Search for the cell housing the specified text and yield its [x, y] center coordinate. 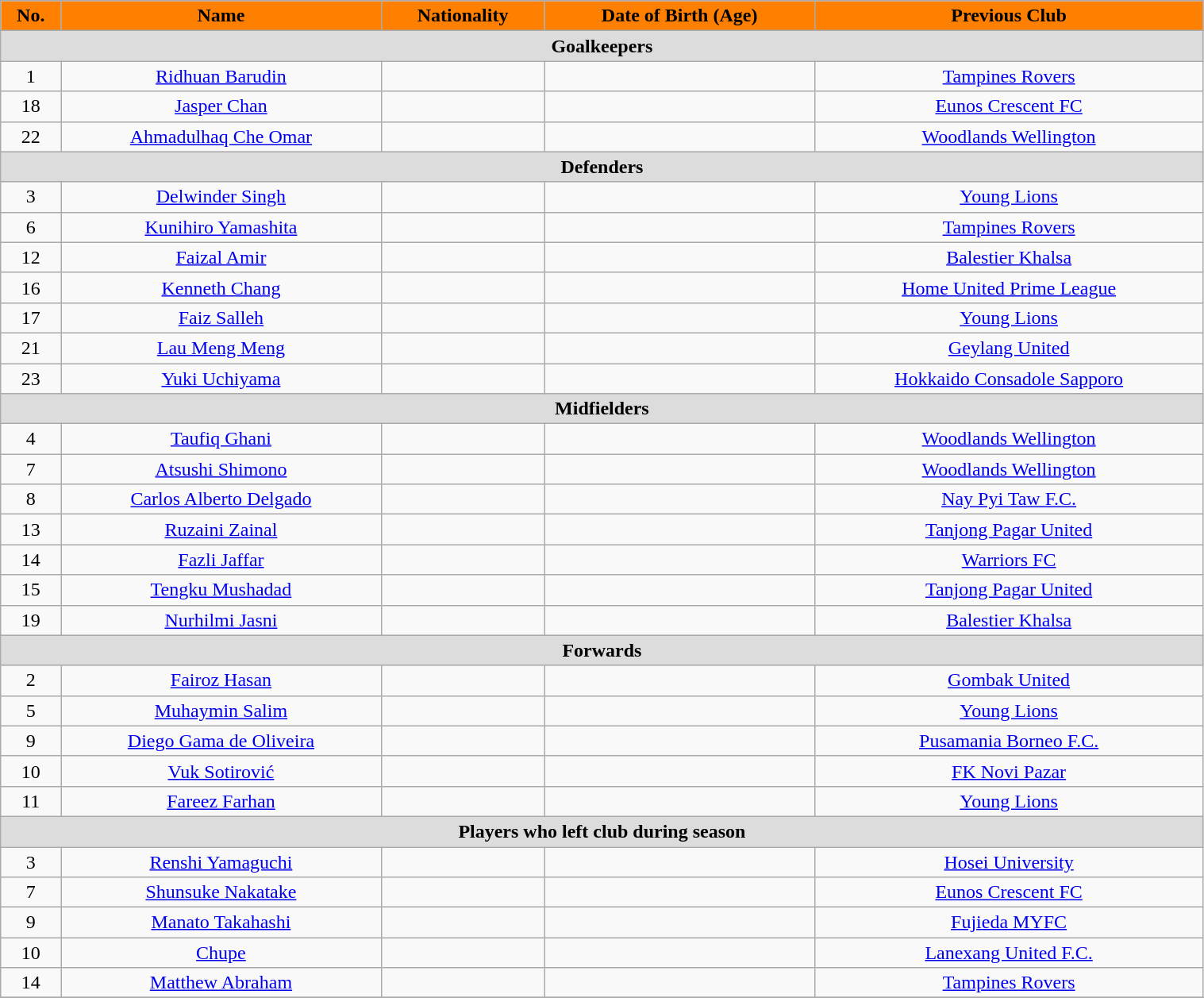
Ruzaini Zainal [221, 530]
18 [31, 106]
Hosei University [1009, 861]
Tengku Mushadad [221, 590]
13 [31, 530]
FK Novi Pazar [1009, 771]
Geylang United [1009, 348]
Vuk Sotirović [221, 771]
Delwinder Singh [221, 197]
Diego Gama de Oliveira [221, 741]
Nay Pyi Taw F.C. [1009, 499]
12 [31, 257]
Players who left club during season [602, 831]
Fareez Farhan [221, 801]
Hokkaido Consadole Sapporo [1009, 379]
Fujieda MYFC [1009, 923]
Nationality [463, 16]
Gombak United [1009, 680]
17 [31, 318]
5 [31, 711]
Kunihiro Yamashita [221, 227]
1 [31, 76]
Atsushi Shimono [221, 469]
Warriors FC [1009, 560]
Ridhuan Barudin [221, 76]
Faiz Salleh [221, 318]
Nurhilmi Jasni [221, 620]
Kenneth Chang [221, 287]
6 [31, 227]
2 [31, 680]
22 [31, 137]
Muhaymin Salim [221, 711]
21 [31, 348]
Renshi Yamaguchi [221, 861]
Ahmadulhaq Che Omar [221, 137]
Date of Birth (Age) [679, 16]
Name [221, 16]
Lanexang United F.C. [1009, 953]
23 [31, 379]
15 [31, 590]
Home United Prime League [1009, 287]
11 [31, 801]
Taufiq Ghani [221, 439]
4 [31, 439]
Faizal Amir [221, 257]
Shunsuke Nakatake [221, 892]
19 [31, 620]
Defenders [602, 167]
Midfielders [602, 409]
Previous Club [1009, 16]
Manato Takahashi [221, 923]
Carlos Alberto Delgado [221, 499]
Fazli Jaffar [221, 560]
Matthew Abraham [221, 983]
Goalkeepers [602, 46]
Jasper Chan [221, 106]
Chupe [221, 953]
Lau Meng Meng [221, 348]
Yuki Uchiyama [221, 379]
No. [31, 16]
Fairoz Hasan [221, 680]
Pusamania Borneo F.C. [1009, 741]
Forwards [602, 650]
16 [31, 287]
8 [31, 499]
